For the text-containing cell, return its midpoint in (x, y) coordinate format. 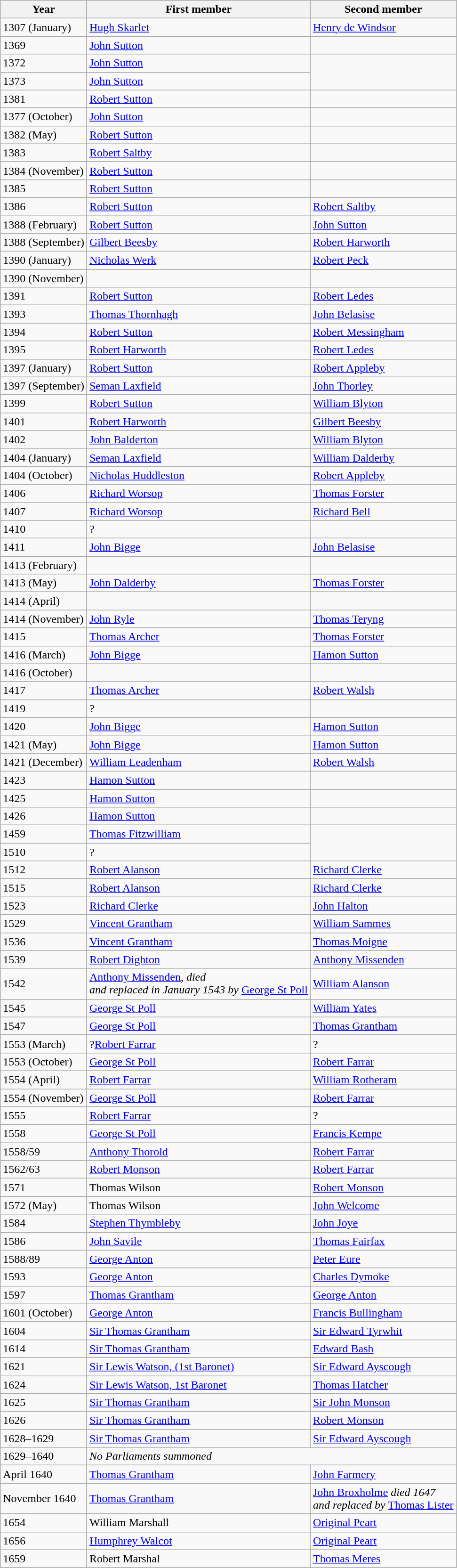
1584 (44, 1223)
1404 (January) (44, 457)
1397 (September) (44, 386)
Nicholas Huddleston (199, 475)
John Joye (383, 1223)
1588/89 (44, 1259)
Edward Bash (383, 1349)
1406 (44, 493)
1426 (44, 816)
John Thorley (383, 386)
Thomas Hatcher (383, 1384)
1554 (April) (44, 1080)
1391 (44, 296)
1601 (October) (44, 1313)
Anthony Thorold (199, 1152)
1536 (44, 942)
1626 (44, 1421)
John Balderton (199, 439)
John Savile (199, 1241)
1307 (January) (44, 27)
1545 (44, 1008)
Thomas Thornhagh (199, 314)
Thomas Meres (383, 1559)
1384 (November) (44, 171)
Humphrey Walcot (199, 1541)
Anthony Missenden (383, 959)
1417 (44, 691)
1542 (44, 983)
1553 (March) (44, 1044)
1397 (January) (44, 368)
Francis Bullingham (383, 1313)
1411 (44, 547)
Sir Edward Tyrwhit (383, 1331)
1539 (44, 959)
Thomas Fitzwilliam (199, 834)
1390 (November) (44, 278)
1377 (October) (44, 117)
William Dalderby (383, 457)
1656 (44, 1541)
1386 (44, 206)
1416 (October) (44, 673)
1654 (44, 1523)
1385 (44, 188)
1393 (44, 314)
Henry de Windsor (383, 27)
Peter Eure (383, 1259)
William Alanson (383, 983)
Thomas Moigne (383, 942)
1553 (October) (44, 1062)
1410 (44, 529)
Robert Peck (383, 260)
1419 (44, 708)
1373 (44, 81)
1382 (May) (44, 135)
1421 (December) (44, 762)
Thomas Fairfax (383, 1241)
1369 (44, 45)
1395 (44, 350)
John Farmery (383, 1474)
1558 (44, 1134)
1388 (September) (44, 243)
1416 (March) (44, 655)
1555 (44, 1116)
1423 (44, 780)
William Sammes (383, 924)
April 1640 (44, 1474)
1558/59 (44, 1152)
1621 (44, 1366)
William Yates (383, 1008)
1372 (44, 63)
1512 (44, 870)
John Broxholme died 1647 and replaced by Thomas Lister (383, 1499)
1597 (44, 1295)
1562/63 (44, 1170)
1554 (November) (44, 1098)
Stephen Thymbleby (199, 1223)
1413 (February) (44, 565)
Thomas Teryng (383, 619)
1572 (May) (44, 1205)
1394 (44, 332)
1420 (44, 726)
1381 (44, 99)
1414 (April) (44, 601)
Sir John Monson (383, 1403)
Second member (383, 9)
John Dalderby (199, 583)
1402 (44, 439)
1401 (44, 422)
Francis Kempe (383, 1134)
1515 (44, 888)
John Welcome (383, 1205)
Robert Dighton (199, 959)
Nicholas Werk (199, 260)
1523 (44, 906)
1571 (44, 1187)
1604 (44, 1331)
Robert Messingham (383, 332)
Anthony Missenden, died and replaced in January 1543 by George St Poll (199, 983)
1421 (May) (44, 744)
1659 (44, 1559)
1388 (February) (44, 225)
1628–1629 (44, 1438)
William Leadenham (199, 762)
1529 (44, 924)
Charles Dymoke (383, 1277)
John Ryle (199, 619)
1586 (44, 1241)
1404 (October) (44, 475)
Hugh Skarlet (199, 27)
1510 (44, 852)
Richard Bell (383, 511)
1399 (44, 404)
1629–1640 (44, 1456)
November 1640 (44, 1499)
1413 (May) (44, 583)
William Rotheram (383, 1080)
1593 (44, 1277)
Sir Lewis Watson, 1st Baronet (199, 1384)
First member (199, 9)
1425 (44, 798)
1407 (44, 511)
1625 (44, 1403)
1624 (44, 1384)
William Marshall (199, 1523)
Sir Lewis Watson, (1st Baronet) (199, 1366)
1459 (44, 834)
John Halton (383, 906)
Year (44, 9)
No Parliaments summoned (271, 1456)
Robert Marshal (199, 1559)
?Robert Farrar (199, 1044)
1614 (44, 1349)
1547 (44, 1026)
1390 (January) (44, 260)
1415 (44, 637)
1383 (44, 153)
1414 (November) (44, 619)
